For the text-containing cell, return its midpoint in [X, Y] coordinate format. 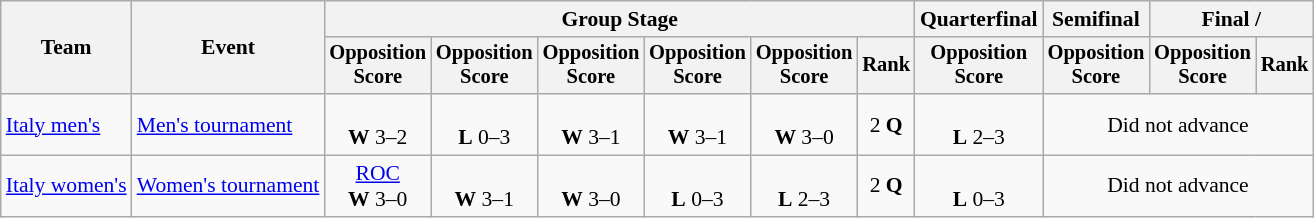
Event [228, 48]
Team [66, 48]
W 3–2 [378, 124]
Final / [1231, 19]
Italy women's [66, 186]
Semifinal [1096, 19]
Group Stage [620, 19]
Women's tournament [228, 186]
ROCW 3–0 [378, 186]
Quarterfinal [979, 19]
Men's tournament [228, 124]
Italy men's [66, 124]
